Provide the [x, y] coordinate of the cell's center where the given text is located.  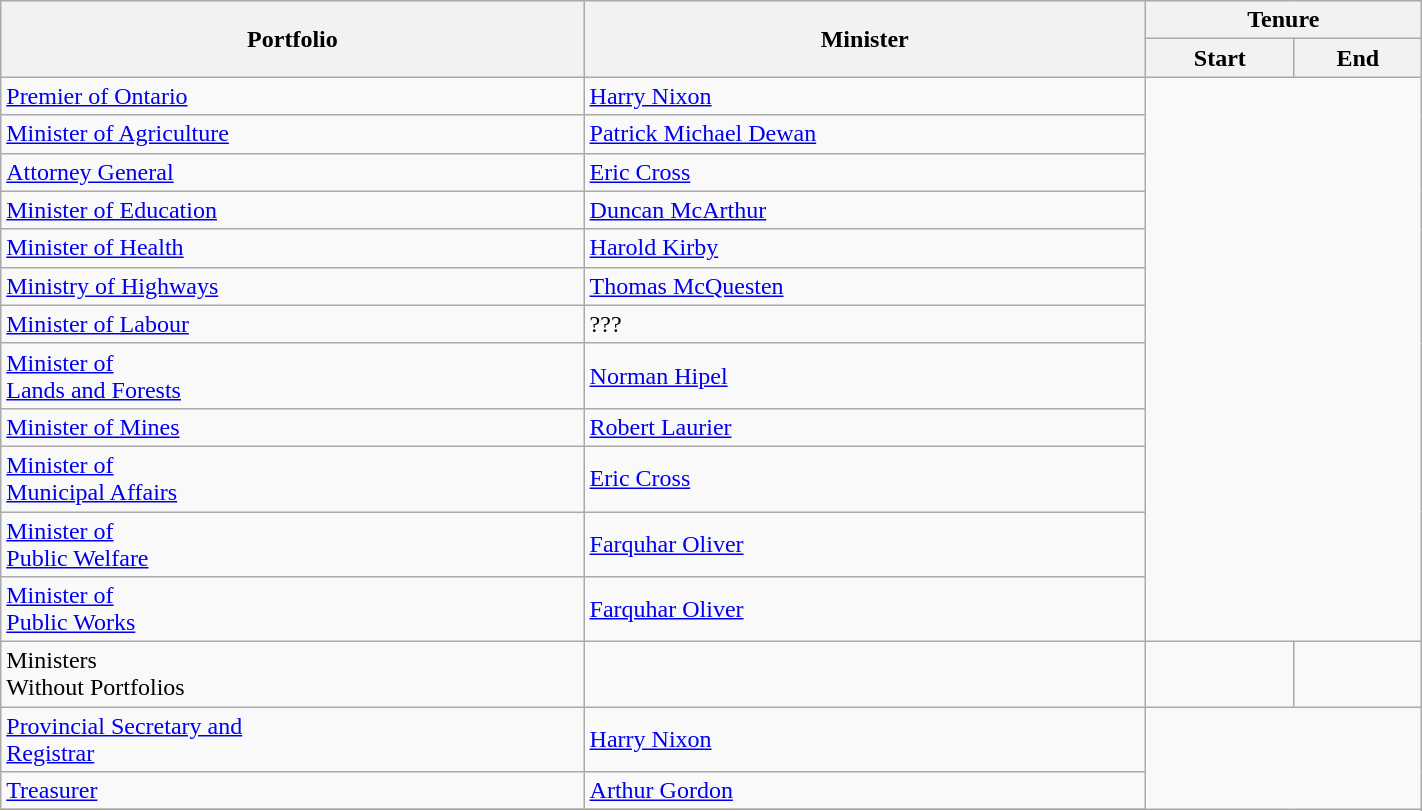
Patrick Michael Dewan [864, 134]
Minister of Public Works [292, 610]
Minister of Labour [292, 324]
??? [864, 324]
Minister of Public Welfare [292, 544]
Minister of Education [292, 210]
Tenure [1283, 20]
Robert Laurier [864, 427]
Ministry of Highways [292, 286]
Minister of Health [292, 248]
Treasurer [292, 791]
Premier of Ontario [292, 96]
Minister of Lands and Forests [292, 376]
Attorney General [292, 172]
End [1358, 58]
Duncan McArthur [864, 210]
Norman Hipel [864, 376]
Portfolio [292, 39]
Minister of Municipal Affairs [292, 478]
Arthur Gordon [864, 791]
Provincial Secretary and Registrar [292, 740]
Thomas McQuesten [864, 286]
Ministers Without Portfolios [292, 674]
Minister [864, 39]
Harold Kirby [864, 248]
Minister of Mines [292, 427]
Minister of Agriculture [292, 134]
Start [1220, 58]
